For the text-containing cell, return its midpoint in (X, Y) coordinate format. 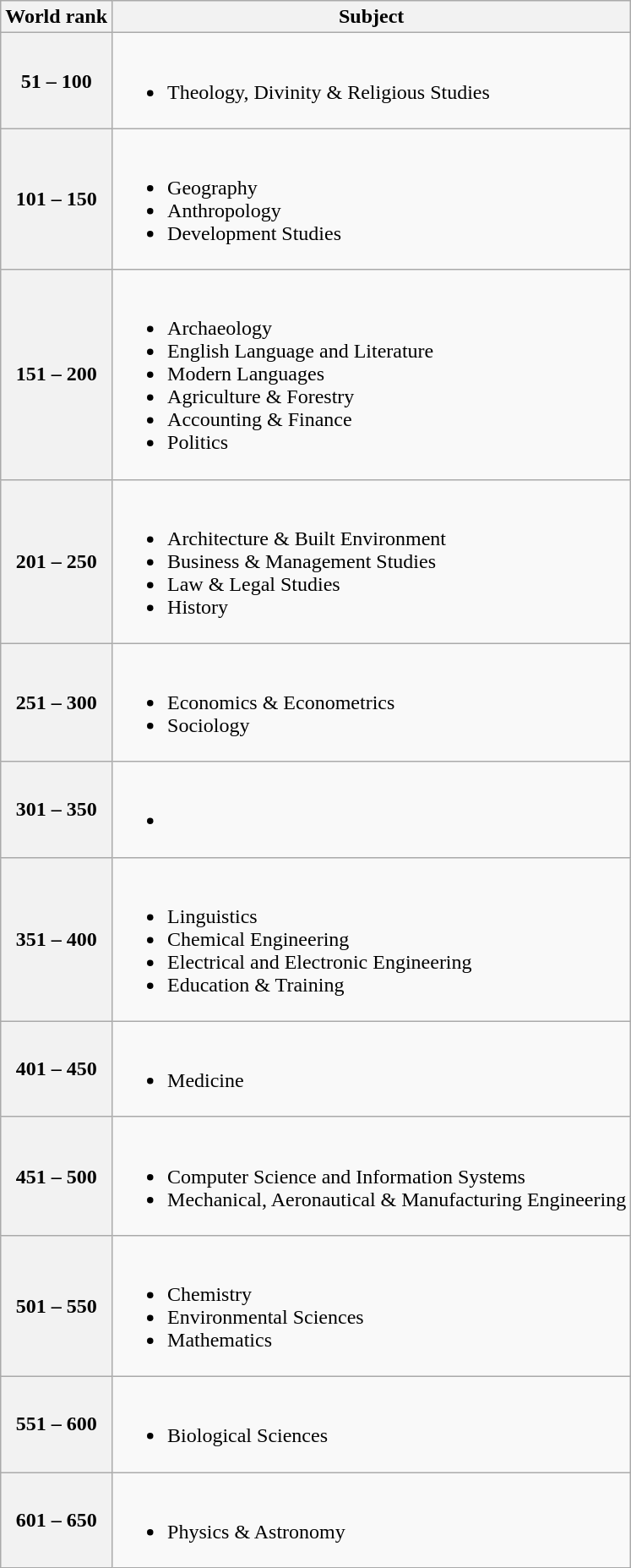
Biological Sciences (372, 1423)
GeographyAnthropologyDevelopment Studies (372, 199)
Medicine (372, 1068)
301 – 350 (57, 810)
Architecture & Built EnvironmentBusiness & Management StudiesLaw & Legal StudiesHistory (372, 561)
ChemistryEnvironmental SciencesMathematics (372, 1305)
101 – 150 (57, 199)
Computer Science and Information SystemsMechanical, Aeronautical & Manufacturing Engineering (372, 1176)
551 – 600 (57, 1423)
Theology, Divinity & Religious Studies (372, 81)
LinguisticsChemical EngineeringElectrical and Electronic EngineeringEducation & Training (372, 939)
351 – 400 (57, 939)
501 – 550 (57, 1305)
251 – 300 (57, 702)
601 – 650 (57, 1520)
ArchaeologyEnglish Language and LiteratureModern LanguagesAgriculture & ForestryAccounting & FinancePolitics (372, 374)
Subject (372, 17)
World rank (57, 17)
51 – 100 (57, 81)
Physics & Astronomy (372, 1520)
Economics & EconometricsSociology (372, 702)
151 – 200 (57, 374)
401 – 450 (57, 1068)
451 – 500 (57, 1176)
201 – 250 (57, 561)
